Capture the cell that displays the provided text and extract its [X, Y] central coordinate. 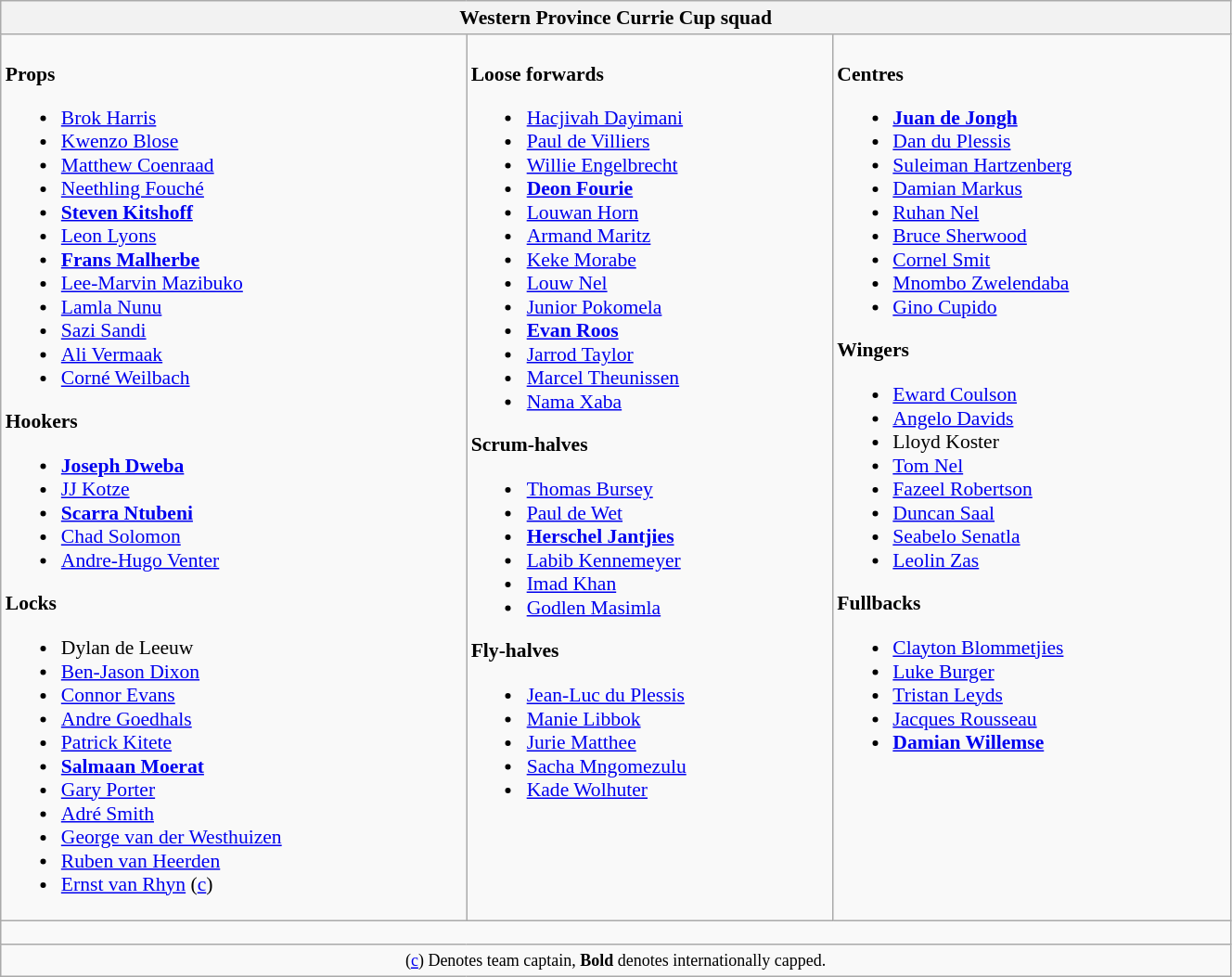
Western Province Currie Cup squad [616, 18]
